Identify which cell holds the provided text, then report its [x, y] central coordinate. 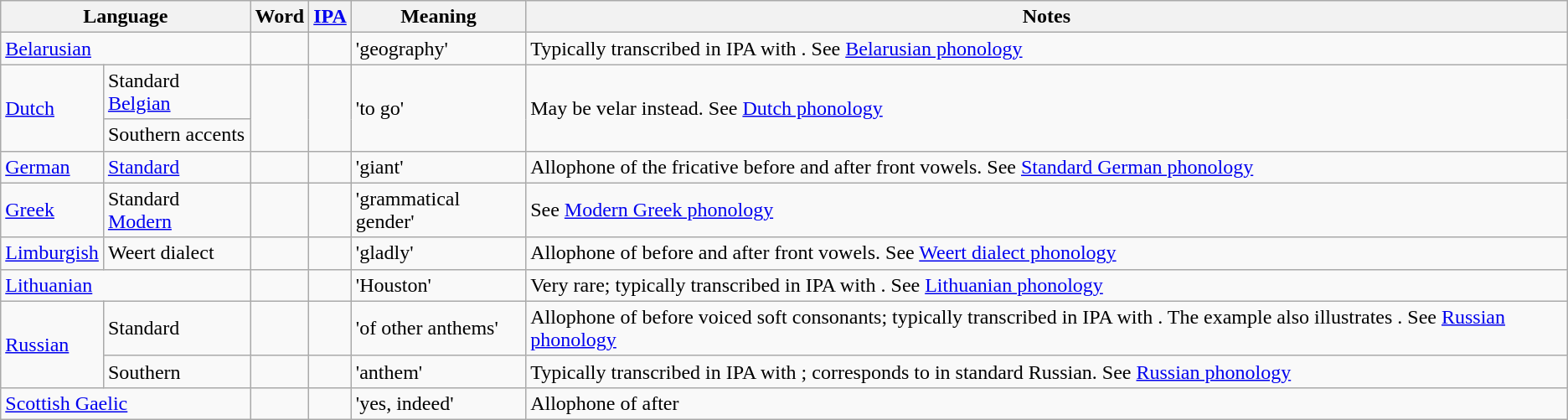
Limburgish [52, 253]
Typically transcribed in IPA with . See Belarusian phonology [1047, 49]
'to go' [438, 107]
Typically transcribed in IPA with ; corresponds to in standard Russian. See Russian phonology [1047, 371]
German [52, 167]
Notes [1047, 17]
'of other anthems' [438, 329]
May be velar instead. See Dutch phonology [1047, 107]
'gladly' [438, 253]
Weert dialect [177, 253]
Scottish Gaelic [126, 403]
Lithuanian [126, 285]
Allophone of after [1047, 403]
Belarusian [126, 49]
Standard Belgian [177, 92]
IPA [330, 17]
Very rare; typically transcribed in IPA with . See Lithuanian phonology [1047, 285]
'grammatical gender' [438, 210]
'yes, indeed' [438, 403]
Allophone of the fricative before and after front vowels. See Standard German phonology [1047, 167]
Allophone of before and after front vowels. See Weert dialect phonology [1047, 253]
Language [126, 17]
Word [280, 17]
Meaning [438, 17]
See Modern Greek phonology [1047, 210]
'giant' [438, 167]
Russian [52, 344]
Allophone of before voiced soft consonants; typically transcribed in IPA with . The example also illustrates . See Russian phonology [1047, 329]
'geography' [438, 49]
Southern [177, 371]
Southern accents [177, 135]
Dutch [52, 107]
'anthem' [438, 371]
Standard Modern [177, 210]
'Houston' [438, 285]
Greek [52, 210]
